Identify which cell holds the provided text, then report its (x, y) central coordinate. 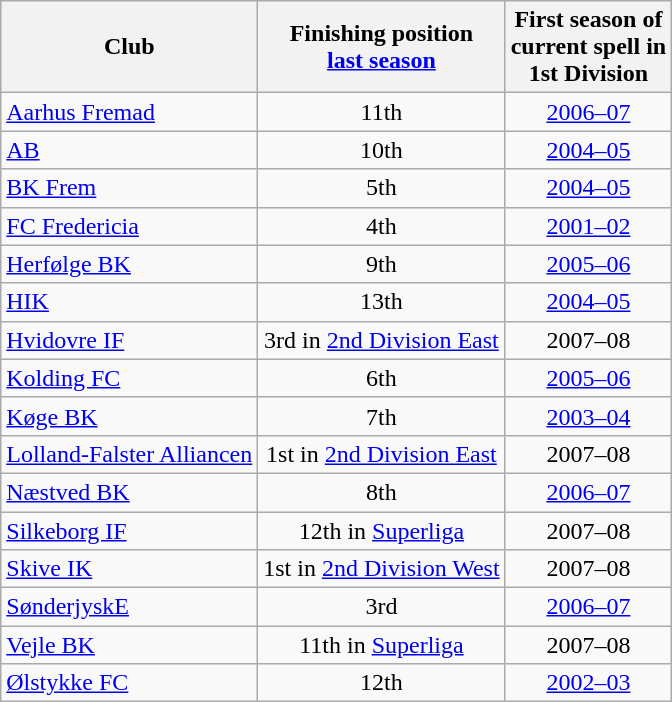
AB (130, 150)
Skive IK (130, 569)
Kolding FC (130, 378)
11th (382, 112)
9th (382, 264)
Hvidovre IF (130, 340)
Køge BK (130, 416)
2002–03 (588, 683)
SønderjyskE (130, 607)
10th (382, 150)
2001–02 (588, 226)
7th (382, 416)
3rd (382, 607)
Herfølge BK (130, 264)
6th (382, 378)
First season ofcurrent spell in1st Division (588, 47)
Vejle BK (130, 645)
12th in Superliga (382, 531)
8th (382, 492)
1st in 2nd Division West (382, 569)
4th (382, 226)
1st in 2nd Division East (382, 454)
Club (130, 47)
5th (382, 188)
13th (382, 302)
BK Frem (130, 188)
Aarhus Fremad (130, 112)
2003–04 (588, 416)
Næstved BK (130, 492)
Finishing positionlast season (382, 47)
Silkeborg IF (130, 531)
Ølstykke FC (130, 683)
11th in Superliga (382, 645)
HIK (130, 302)
Lolland-Falster Alliancen (130, 454)
FC Fredericia (130, 226)
3rd in 2nd Division East (382, 340)
12th (382, 683)
